Extract the (x, y) coordinate from the center of the cell holding the provided text.  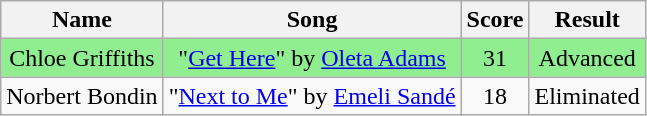
Result (587, 20)
Chloe Griffiths (82, 58)
Score (495, 20)
Norbert Bondin (82, 96)
"Next to Me" by Emeli Sandé (312, 96)
18 (495, 96)
Eliminated (587, 96)
Song (312, 20)
"Get Here" by Oleta Adams (312, 58)
Name (82, 20)
31 (495, 58)
Advanced (587, 58)
